Search for the cell housing the specified text and yield its [X, Y] center coordinate. 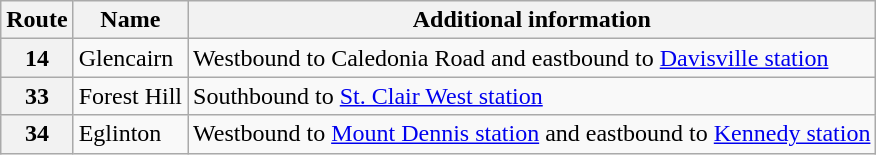
33 [37, 96]
Westbound to Caledonia Road and eastbound to Davisville station [532, 58]
Name [130, 20]
Glencairn [130, 58]
Eglinton [130, 134]
Additional information [532, 20]
Southbound to St. Clair West station [532, 96]
Route [37, 20]
14 [37, 58]
Forest Hill [130, 96]
34 [37, 134]
Westbound to Mount Dennis station and eastbound to Kennedy station [532, 134]
